Provide the [x, y] coordinate of the cell's center where the given text is located.  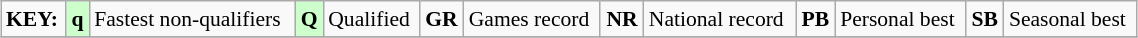
GR [442, 19]
Q [309, 19]
NR [622, 19]
Fastest non-qualifiers [192, 19]
Games record [532, 19]
SB [985, 19]
PB [816, 19]
National record [720, 19]
Qualified [371, 19]
Personal best [900, 19]
Seasonal best [1070, 19]
KEY: [34, 19]
q [78, 19]
